From the cell containing the given text, extract its center point as (x, y) coordinate. 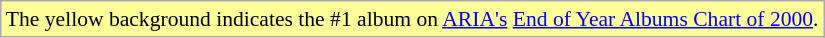
The yellow background indicates the #1 album on ARIA's End of Year Albums Chart of 2000. (412, 19)
